Pinpoint the cell where the given text exists, returning its [x, y] midpoint coordinate. 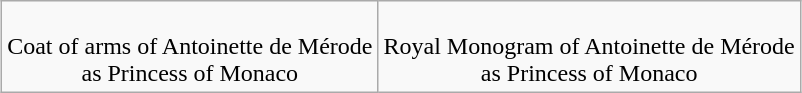
Royal Monogram of Antoinette de Mérodeas Princess of Monaco [589, 47]
Coat of arms of Antoinette de Mérodeas Princess of Monaco [190, 47]
